Detect which cell encompasses the target text, then output its (x, y) center coordinate. 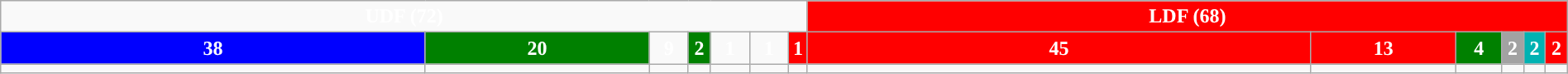
45 (1059, 48)
4 (1479, 48)
20 (538, 48)
9 (668, 48)
UDF (72) (404, 17)
38 (213, 48)
13 (1384, 48)
LDF (68) (1188, 17)
